From the cell containing the given text, extract its center point as (X, Y) coordinate. 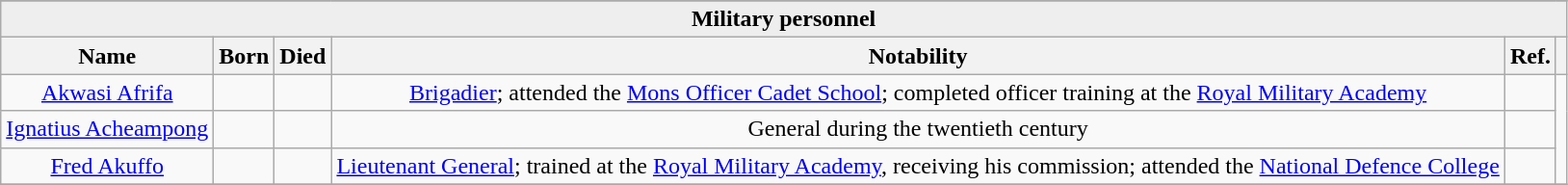
Notability (918, 56)
Fred Akuffo (108, 166)
Ignatius Acheampong (108, 129)
Died (302, 56)
Military personnel (784, 19)
Ref. (1529, 56)
Brigadier; attended the Mons Officer Cadet School; completed officer training at the Royal Military Academy (918, 92)
General during the twentieth century (918, 129)
Akwasi Afrifa (108, 92)
Lieutenant General; trained at the Royal Military Academy, receiving his commission; attended the National Defence College (918, 166)
Born (245, 56)
Name (108, 56)
